Search for the cell housing the specified text and yield its [X, Y] center coordinate. 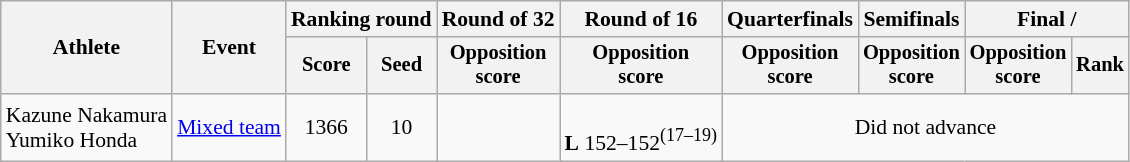
Rank [1100, 66]
Round of 32 [498, 19]
Score [326, 66]
Round of 16 [641, 19]
L 152–152(17–19) [641, 128]
Ranking round [362, 19]
Kazune NakamuraYumiko Honda [86, 128]
Did not advance [926, 128]
Seed [402, 66]
Athlete [86, 48]
1366 [326, 128]
Quarterfinals [790, 19]
Mixed team [229, 128]
Final / [1047, 19]
Semifinals [912, 19]
10 [402, 128]
Event [229, 48]
